Find where the given text appears and provide that cell's center as (X, Y) coordinate. 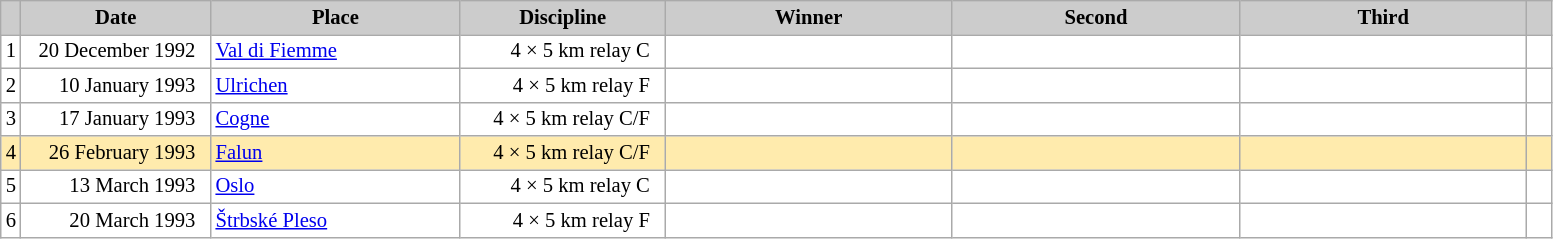
Val di Fiemme (336, 51)
Place (336, 17)
Oslo (336, 186)
Second (1096, 17)
3 (11, 119)
Date (116, 17)
4 (11, 153)
6 (11, 220)
26 February 1993 (116, 153)
Falun (336, 153)
17 January 1993 (116, 119)
5 (11, 186)
Štrbské Pleso (336, 220)
Third (1384, 17)
Winner (808, 17)
1 (11, 51)
Cogne (336, 119)
20 March 1993 (116, 220)
13 March 1993 (116, 186)
2 (11, 85)
20 December 1992 (116, 51)
10 January 1993 (116, 85)
Discipline (562, 17)
Ulrichen (336, 85)
